From the cell containing the given text, extract its center point as (x, y) coordinate. 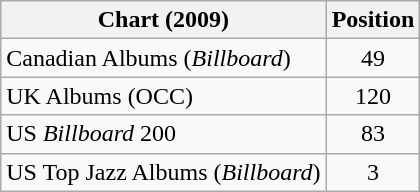
3 (373, 172)
US Billboard 200 (164, 134)
Canadian Albums (Billboard) (164, 58)
83 (373, 134)
49 (373, 58)
US Top Jazz Albums (Billboard) (164, 172)
Chart (2009) (164, 20)
UK Albums (OCC) (164, 96)
120 (373, 96)
Position (373, 20)
